Determine the [X, Y] coordinate at the center of the cell enclosing the given text.  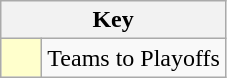
Key [114, 20]
Teams to Playoffs [134, 58]
